Pinpoint the cell where the given text exists, returning its (x, y) midpoint coordinate. 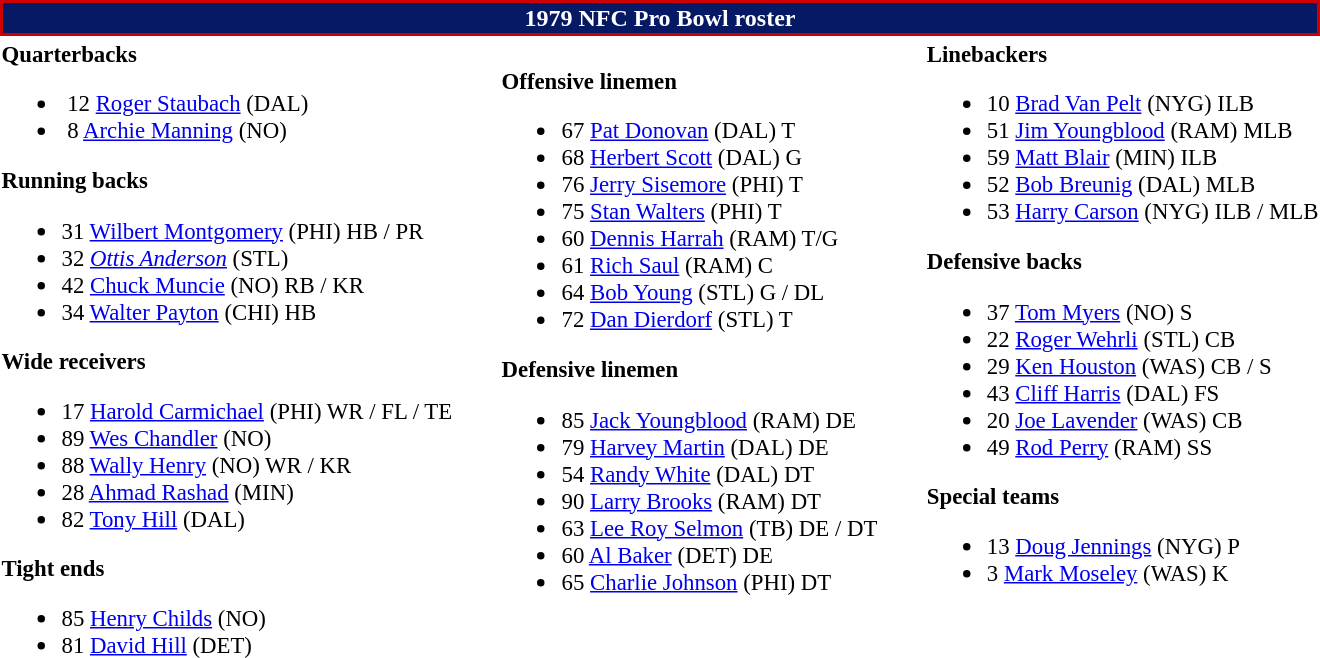
1979 NFC Pro Bowl roster (660, 18)
